Scan for the cell matching the given text and deliver its [X, Y] coordinate at center. 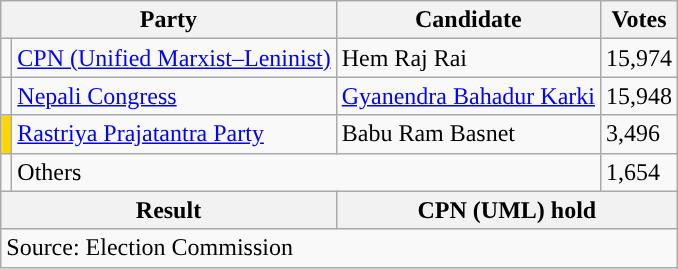
15,974 [638, 58]
Result [168, 210]
CPN (Unified Marxist–Leninist) [174, 58]
Source: Election Commission [340, 248]
3,496 [638, 134]
CPN (UML) hold [506, 210]
Nepali Congress [174, 96]
Votes [638, 20]
Others [306, 172]
Hem Raj Rai [468, 58]
Gyanendra Bahadur Karki [468, 96]
Party [168, 20]
Babu Ram Basnet [468, 134]
1,654 [638, 172]
15,948 [638, 96]
Rastriya Prajatantra Party [174, 134]
Candidate [468, 20]
